Find where the given text appears and provide that cell's center as (X, Y) coordinate. 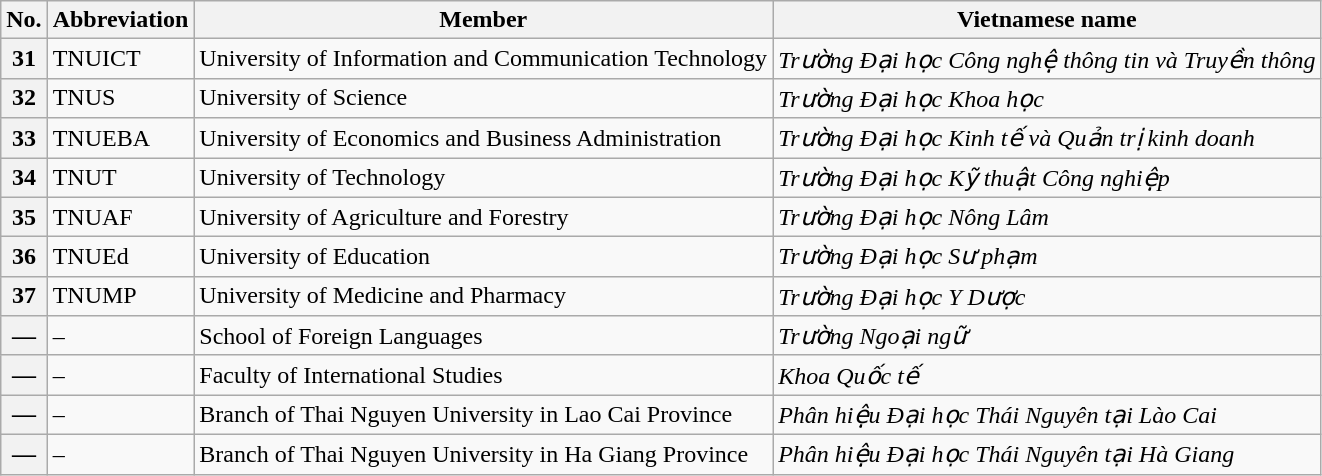
33 (24, 138)
Trường Đại học Nông Lâm (1047, 217)
Phân hiệu Đại học Thái Nguyên tại Hà Giang (1047, 454)
37 (24, 296)
Trường Đại học Khoa học (1047, 98)
Trường Đại học Kinh tế và Quản trị kinh doanh (1047, 138)
Abbreviation (120, 20)
Trường Đại học Kỹ thuật Công nghiệp (1047, 178)
University of Science (484, 98)
TNUT (120, 178)
TNUICT (120, 59)
Trường Đại học Công nghệ thông tin và Truyền thông (1047, 59)
36 (24, 257)
Khoa Quốc tế (1047, 375)
Vietnamese name (1047, 20)
Branch of Thai Nguyen University in Lao Cai Province (484, 415)
Trường Đại học Y Dược (1047, 296)
University of Medicine and Pharmacy (484, 296)
Trường Ngoại ngữ (1047, 336)
Trường Đại học Sư phạm (1047, 257)
University of Technology (484, 178)
Branch of Thai Nguyen University in Ha Giang Province (484, 454)
University of Education (484, 257)
TNUMP (120, 296)
University of Economics and Business Administration (484, 138)
University of Information and Communication Technology (484, 59)
University of Agriculture and Forestry (484, 217)
Phân hiệu Đại học Thái Nguyên tại Lào Cai (1047, 415)
TNUS (120, 98)
TNUAF (120, 217)
No. (24, 20)
31 (24, 59)
TNUEBA (120, 138)
School of Foreign Languages (484, 336)
32 (24, 98)
35 (24, 217)
TNUEd (120, 257)
Faculty of International Studies (484, 375)
34 (24, 178)
Member (484, 20)
